Provide the (x, y) coordinate of the cell's center where the given text is located.  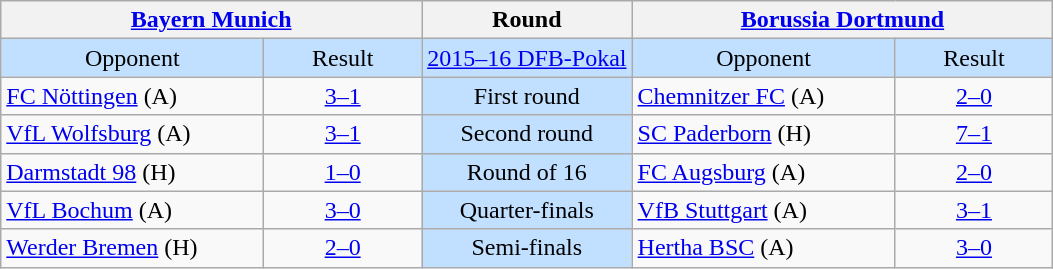
VfL Bochum (A) (132, 210)
Semi-finals (527, 248)
FC Nöttingen (A) (132, 96)
Round of 16 (527, 172)
SC Paderborn (H) (764, 134)
1–0 (343, 172)
Hertha BSC (A) (764, 248)
VfL Wolfsburg (A) (132, 134)
2015–16 DFB-Pokal (527, 58)
Darmstadt 98 (H) (132, 172)
Second round (527, 134)
7–1 (974, 134)
First round (527, 96)
Quarter-finals (527, 210)
Borussia Dortmund (842, 20)
VfB Stuttgart (A) (764, 210)
Werder Bremen (H) (132, 248)
Round (527, 20)
Bayern Munich (212, 20)
FC Augsburg (A) (764, 172)
Chemnitzer FC (A) (764, 96)
